Detect which cell encompasses the target text, then output its [x, y] center coordinate. 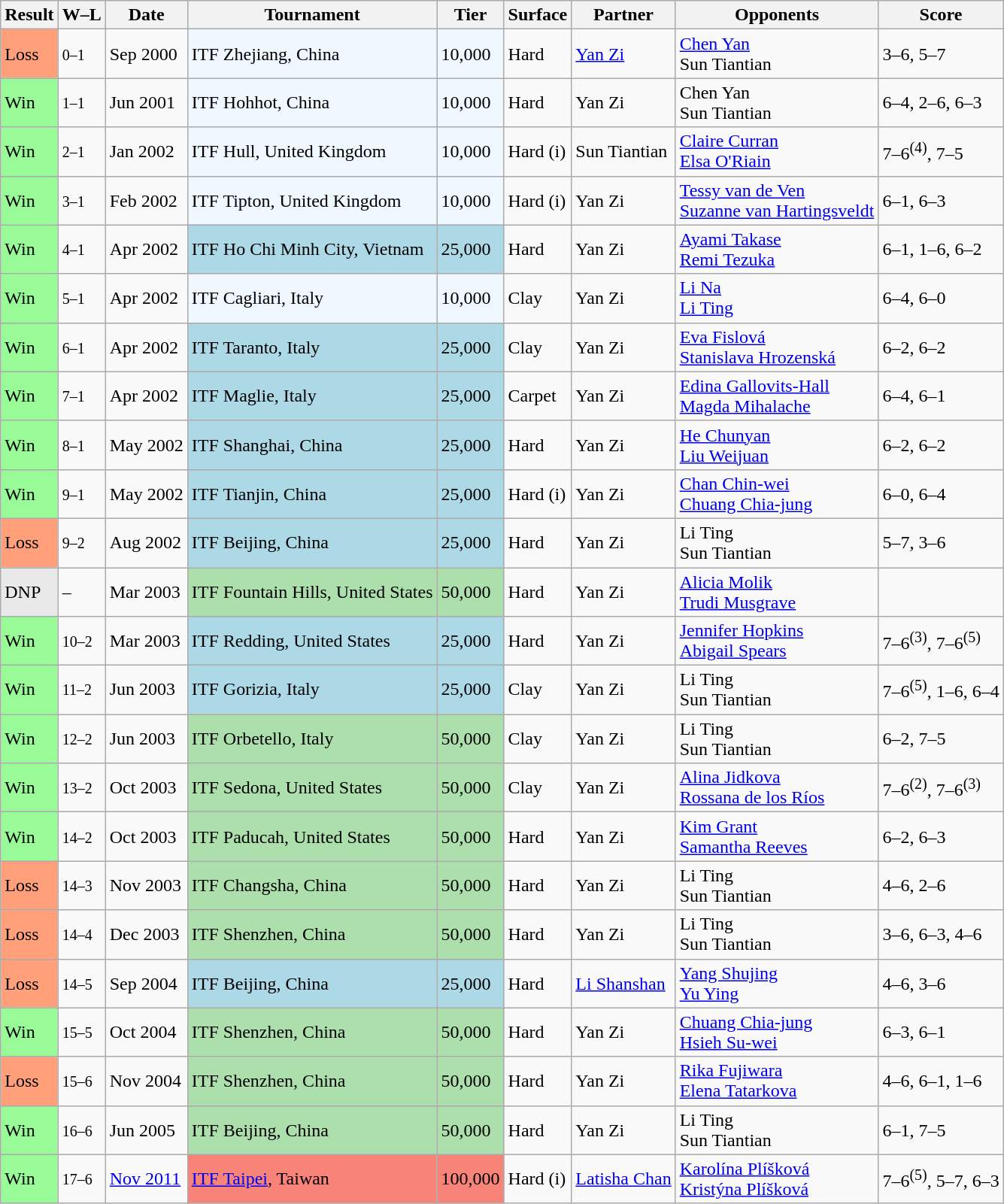
ITF Taranto, Italy [312, 347]
15–6 [81, 1081]
6–1, 6–3 [941, 200]
Jun 2005 [146, 1130]
13–2 [81, 788]
6–3, 6–1 [941, 1032]
14–5 [81, 984]
He Chunyan Liu Weijuan [777, 445]
Alicia Molik Trudi Musgrave [777, 591]
17–6 [81, 1179]
6–4, 6–0 [941, 298]
ITF Redding, United States [312, 641]
7–6(4), 7–5 [941, 152]
W–L [81, 15]
Sun Tiantian [623, 152]
9–2 [81, 543]
Eva Fislová Stanislava Hrozenská [777, 347]
6–1, 7–5 [941, 1130]
ITF Sedona, United States [312, 788]
8–1 [81, 445]
ITF Hull, United Kingdom [312, 152]
16–6 [81, 1130]
ITF Maglie, Italy [312, 396]
ITF Changsha, China [312, 886]
Li Na Li Ting [777, 298]
Jun 2001 [146, 102]
Edina Gallovits-Hall Magda Mihalache [777, 396]
ITF Paducah, United States [312, 836]
5–1 [81, 298]
DNP [29, 591]
Feb 2002 [146, 200]
14–2 [81, 836]
Date [146, 15]
100,000 [471, 1179]
10–2 [81, 641]
Chuang Chia-jung Hsieh Su-wei [777, 1032]
Nov 2011 [146, 1179]
14–3 [81, 886]
Nov 2003 [146, 886]
4–6, 6–1, 1–6 [941, 1081]
ITF Fountain Hills, United States [312, 591]
Latisha Chan [623, 1179]
Nov 2004 [146, 1081]
Rika Fujiwara Elena Tatarkova [777, 1081]
2–1 [81, 152]
0–1 [81, 54]
1–1 [81, 102]
Claire Curran Elsa O'Riain [777, 152]
9–1 [81, 493]
7–1 [81, 396]
ITF Zhejiang, China [312, 54]
4–1 [81, 250]
Alina Jidkova Rossana de los Ríos [777, 788]
3–6, 6–3, 4–6 [941, 934]
ITF Gorizia, Italy [312, 690]
Aug 2002 [146, 543]
ITF Taipei, Taiwan [312, 1179]
6–0, 6–4 [941, 493]
– [81, 591]
6–4, 2–6, 6–3 [941, 102]
6–2, 7–5 [941, 738]
4–6, 2–6 [941, 886]
Oct 2004 [146, 1032]
ITF Cagliari, Italy [312, 298]
15–5 [81, 1032]
3–6, 5–7 [941, 54]
Dec 2003 [146, 934]
7–6(5), 5–7, 6–3 [941, 1179]
ITF Shanghai, China [312, 445]
Sep 2000 [146, 54]
Score [941, 15]
4–6, 3–6 [941, 984]
Opponents [777, 15]
7–6(3), 7–6(5) [941, 641]
6–4, 6–1 [941, 396]
Tessy van de Ven Suzanne van Hartingsveldt [777, 200]
Jennifer Hopkins Abigail Spears [777, 641]
Jan 2002 [146, 152]
Surface [538, 15]
7–6(5), 1–6, 6–4 [941, 690]
Result [29, 15]
ITF Ho Chi Minh City, Vietnam [312, 250]
Tier [471, 15]
14–4 [81, 934]
Karolína Plíšková Kristýna Plíšková [777, 1179]
6–2, 6–3 [941, 836]
Tournament [312, 15]
Kim Grant Samantha Reeves [777, 836]
Sep 2004 [146, 984]
ITF Hohhot, China [312, 102]
ITF Tianjin, China [312, 493]
Partner [623, 15]
12–2 [81, 738]
3–1 [81, 200]
ITF Tipton, United Kingdom [312, 200]
Carpet [538, 396]
6–1 [81, 347]
ITF Orbetello, Italy [312, 738]
6–1, 1–6, 6–2 [941, 250]
11–2 [81, 690]
Chan Chin-wei Chuang Chia-jung [777, 493]
Yang Shujing Yu Ying [777, 984]
Ayami Takase Remi Tezuka [777, 250]
Li Shanshan [623, 984]
5–7, 3–6 [941, 543]
7–6(2), 7–6(3) [941, 788]
